Scan for the cell matching the given text and deliver its (x, y) coordinate at center. 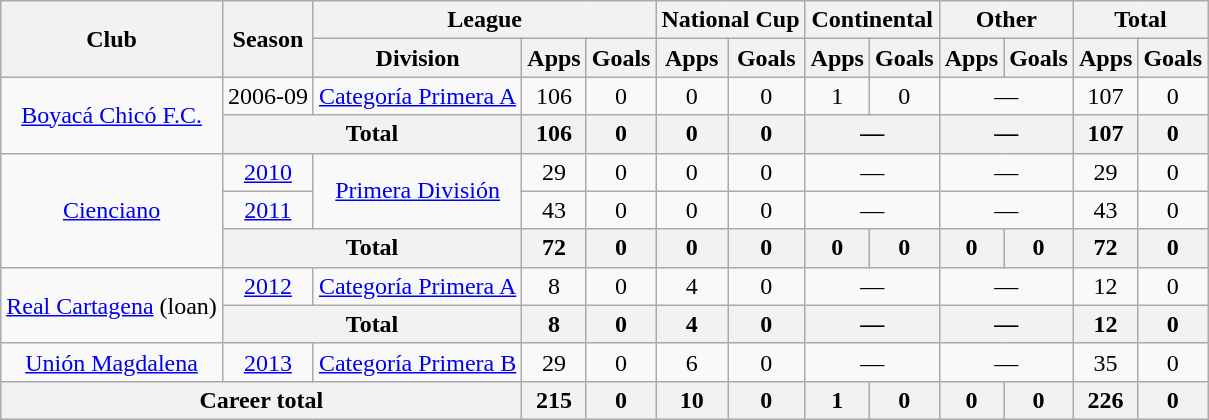
Division (417, 58)
Club (112, 39)
2012 (268, 286)
226 (1105, 400)
Boyacá Chicó F.C. (112, 115)
Real Cartagena (loan) (112, 305)
Unión Magdalena (112, 362)
2013 (268, 362)
Season (268, 39)
35 (1105, 362)
10 (692, 400)
National Cup (730, 20)
Categoría Primera B (417, 362)
2011 (268, 210)
Primera División (417, 191)
6 (692, 362)
2010 (268, 172)
Other (1006, 20)
Cienciano (112, 210)
Career total (262, 400)
Continental (872, 20)
2006-09 (268, 96)
League (484, 20)
215 (554, 400)
